Scan for the cell matching the given text and deliver its (x, y) coordinate at center. 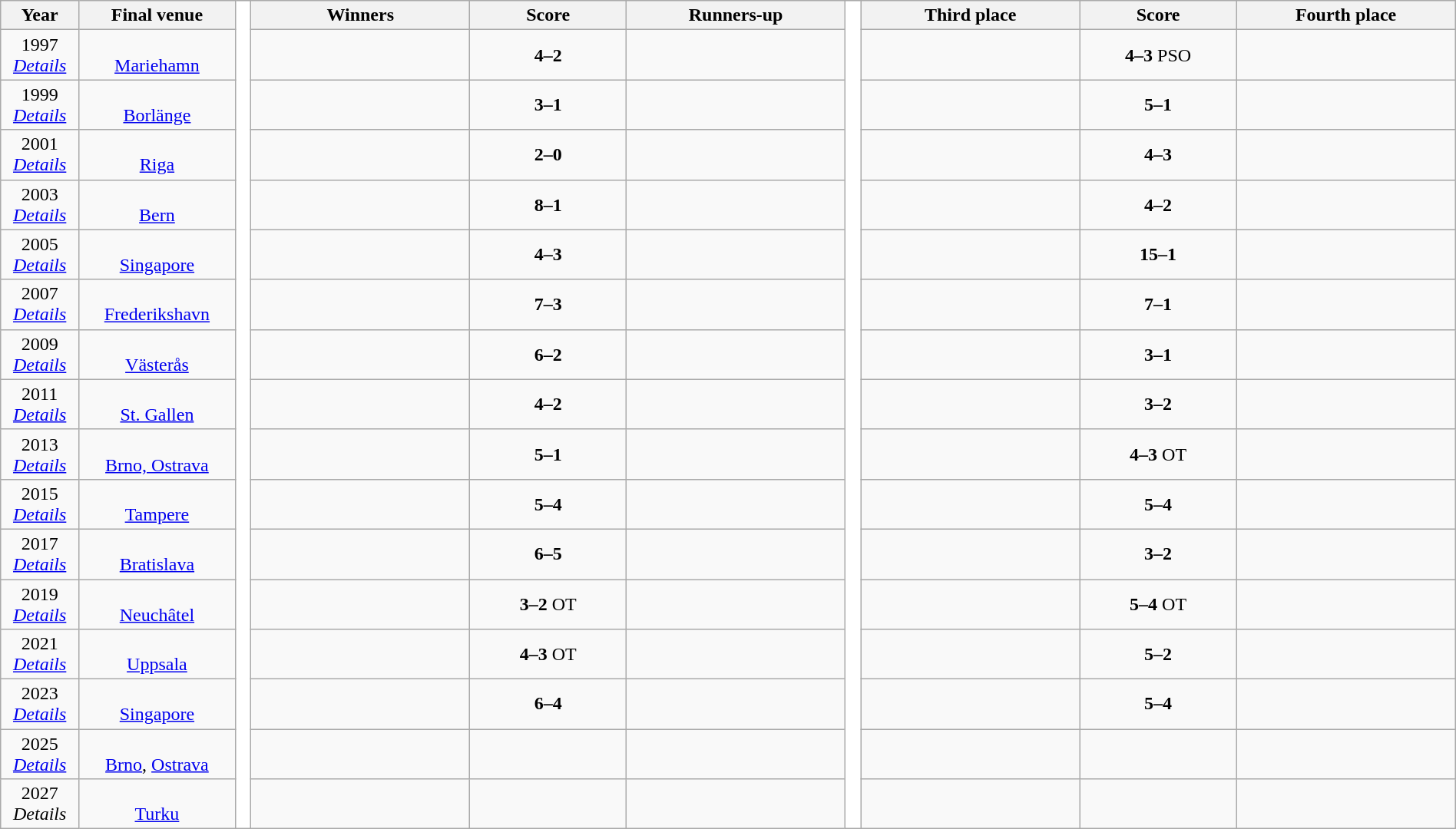
Riga (157, 155)
2–0 (548, 155)
6–5 (548, 554)
2019 Details (40, 603)
3–2 OT (548, 603)
5–4 OT (1158, 603)
7–3 (548, 304)
2017 Details (40, 554)
5–2 (1158, 654)
Tampere (157, 504)
Winners (361, 15)
Neuchâtel (157, 603)
1997 Details (40, 55)
1999 Details (40, 104)
4–3 PSO (1158, 55)
2003 Details (40, 204)
2015 Details (40, 504)
2025 Details (40, 754)
8–1 (548, 204)
2007 Details (40, 304)
Västerås (157, 355)
2011 Details (40, 404)
2023 Details (40, 705)
Mariehamn (157, 55)
Year (40, 15)
Turku (157, 804)
2005 Details (40, 255)
Third place (971, 15)
7–1 (1158, 304)
Fourth place (1345, 15)
St. Gallen (157, 404)
2001 Details (40, 155)
Bratislava (157, 554)
Runners-up (736, 15)
2013 Details (40, 454)
2021 Details (40, 654)
Borlänge (157, 104)
2009 Details (40, 355)
6–2 (548, 355)
Bern (157, 204)
15–1 (1158, 255)
Final venue (157, 15)
6–4 (548, 705)
Uppsala (157, 654)
2027 Details (40, 804)
Frederikshavn (157, 304)
